Return (x, y) of the center of cell containing provided text 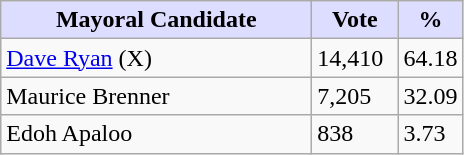
Edoh Apaloo (156, 134)
838 (355, 134)
% (430, 20)
64.18 (430, 58)
Dave Ryan (X) (156, 58)
Mayoral Candidate (156, 20)
3.73 (430, 134)
32.09 (430, 96)
Maurice Brenner (156, 96)
Vote (355, 20)
7,205 (355, 96)
14,410 (355, 58)
